Return the (x, y) coordinate for the center point of the cell that contains the specified text.  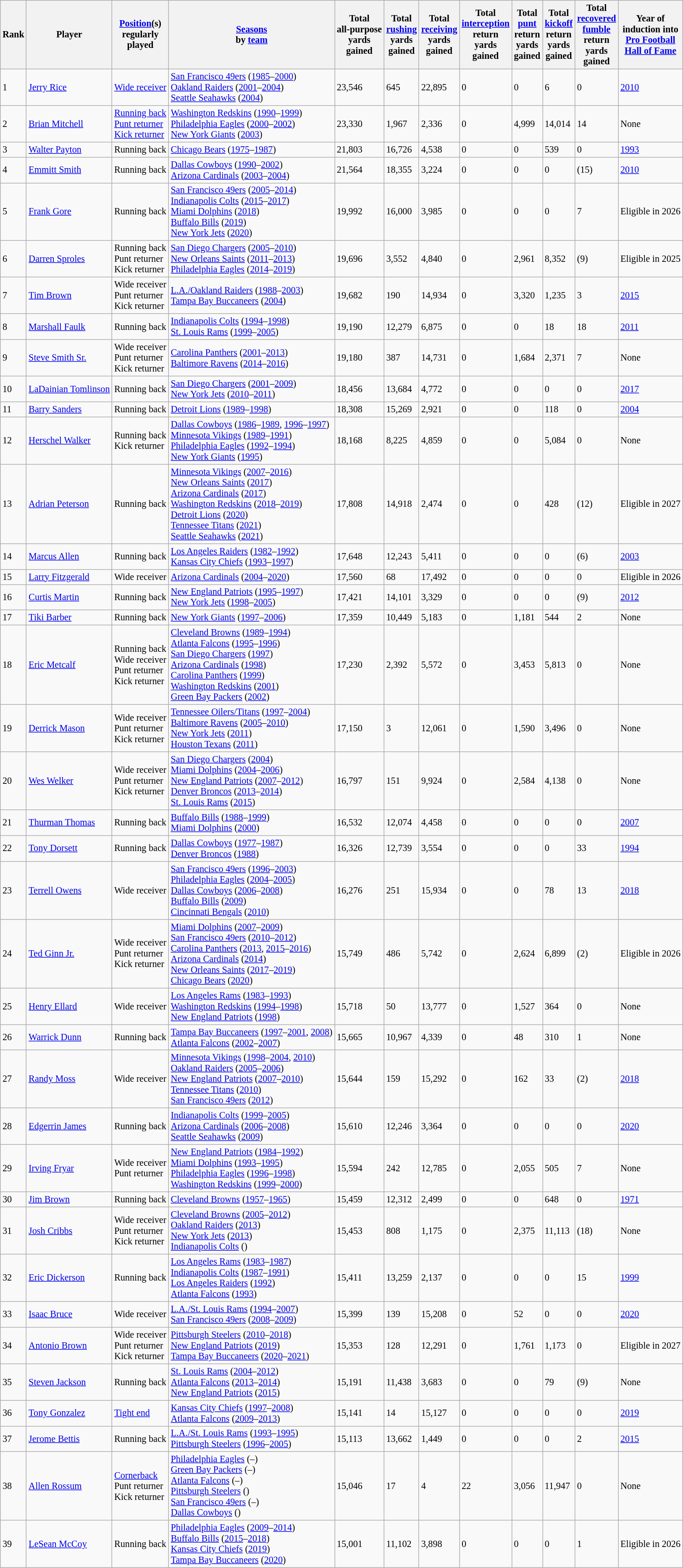
645 (402, 87)
Dallas Cowboys (1986–1989, 1996–1997)Minnesota Vikings (1989–1991)Philadelphia Eagles (1992–1994)New York Giants (1995) (251, 440)
Seasonsby team (251, 34)
1,449 (439, 1439)
17,808 (360, 503)
Year of induction intoPro Football Hall of Fame (650, 34)
Herschel Walker (69, 440)
2017 (650, 389)
4,840 (439, 259)
24 (13, 953)
6,899 (559, 953)
Edgerrin James (69, 1126)
Los Angeles Raiders (1982–1992)Kansas City Chiefs (1993–1997) (251, 556)
LeSean McCoy (69, 1544)
New York Giants (1997–2006) (251, 618)
15,113 (360, 1439)
Tight end (140, 1413)
(18) (596, 1231)
17,150 (360, 728)
Indianapolis Colts (1999–2005)Arizona Cardinals (2006–2008)Seattle Seahawks (2009) (251, 1126)
37 (13, 1439)
2,584 (527, 781)
3,496 (559, 728)
Derrick Mason (69, 728)
39 (13, 1544)
Totalrushingyards gained (402, 34)
118 (559, 409)
31 (13, 1231)
Jerry Rice (69, 87)
Totalinterceptionreturnyardsgained (486, 34)
Antonio Brown (69, 1346)
Frank Gore (69, 212)
8,225 (402, 440)
Arizona Cardinals (2004–2020) (251, 577)
2004 (650, 409)
19,682 (360, 296)
Rank (13, 34)
Tim Brown (69, 296)
Chicago Bears (1975–1987) (251, 150)
34 (13, 1346)
364 (559, 1006)
14,934 (439, 296)
11,113 (559, 1231)
4,339 (439, 1037)
St. Louis Rams (2004–2012)Atlanta Falcons (2013–2014)New England Patriots (2015) (251, 1382)
242 (402, 1168)
16,726 (402, 150)
1994 (650, 848)
12,246 (402, 1126)
15,208 (439, 1314)
2007 (650, 823)
1971 (650, 1199)
Josh Cribbs (69, 1231)
190 (402, 296)
LaDainian Tomlinson (69, 389)
5,813 (559, 665)
Darren Sproles (69, 259)
CornerbackPunt returnerKick returner (140, 1486)
Philadelphia Eagles (2009–2014)Buffalo Bills (2015–2018)Kansas City Chiefs (2019)Tampa Bay Buccaneers (2020) (251, 1544)
12 (13, 440)
Warrick Dunn (69, 1037)
Tampa Bay Buccaneers (1997–2001, 2008)Atlanta Falcons (2002–2007) (251, 1037)
16,276 (360, 890)
12,312 (402, 1199)
Barry Sanders (69, 409)
19 (13, 728)
Totalkickoffreturnyardsgained (559, 34)
2,137 (439, 1278)
2,921 (439, 409)
Steve Smith Sr. (69, 358)
1,684 (527, 358)
11,102 (402, 1544)
3,898 (439, 1544)
3,364 (439, 1126)
Tony Dorsett (69, 848)
12,243 (402, 556)
6,875 (439, 326)
Dallas Cowboys (1977–1987)Denver Broncos (1988) (251, 848)
486 (402, 953)
15,665 (360, 1037)
Curtis Martin (69, 597)
L.A./Oakland Raiders (1988–2003)Tampa Bay Buccaneers (2004) (251, 296)
13,662 (402, 1439)
Isaac Bruce (69, 1314)
Kansas City Chiefs (1997–2008)Atlanta Falcons (2009–2013) (251, 1413)
50 (402, 1006)
San Francisco 49ers (1996–2003)Philadelphia Eagles (2004–2005)Dallas Cowboys (2006–2008)Buffalo Bills (2009)Cincinnati Bengals (2010) (251, 890)
13,684 (402, 389)
12,739 (402, 848)
Player (69, 34)
16,532 (360, 823)
12,061 (439, 728)
13,259 (402, 1278)
21,564 (360, 170)
1,590 (527, 728)
(15) (596, 170)
17,648 (360, 556)
8 (13, 326)
12,291 (439, 1346)
Tennessee Oilers/Titans (1997–2004)Baltimore Ravens (2005–2010)New York Jets (2011)Houston Texans (2011) (251, 728)
3,985 (439, 212)
19,180 (360, 358)
Eric Dickerson (69, 1278)
151 (402, 781)
15,127 (439, 1413)
159 (402, 1079)
Emmitt Smith (69, 170)
19,696 (360, 259)
Jim Brown (69, 1199)
Terrell Owens (69, 890)
15,399 (360, 1314)
Los Angeles Rams (1983–1993)Washington Redskins (1994–1998)New England Patriots (1998) (251, 1006)
139 (402, 1314)
Tony Gonzalez (69, 1413)
16,326 (360, 848)
2,371 (559, 358)
5,742 (439, 953)
79 (559, 1382)
310 (559, 1037)
5,572 (439, 665)
4,772 (439, 389)
5,084 (559, 440)
(6) (596, 556)
539 (559, 150)
505 (559, 1168)
15,269 (402, 409)
17,492 (439, 577)
11,438 (402, 1382)
Irving Fryar (69, 1168)
San Francisco 49ers (1985–2000)Oakland Raiders (2001–2004)Seattle Seahawks (2004) (251, 87)
Pittsburgh Steelers (2010–2018)New England Patriots (2019)Tampa Bay Buccaneers (2020–2021) (251, 1346)
Brian Mitchell (69, 124)
5,411 (439, 556)
2,961 (527, 259)
15,610 (360, 1126)
Adrian Peterson (69, 503)
12,279 (402, 326)
3,683 (439, 1382)
3,056 (527, 1486)
Totalall-purposeyardsgained (360, 34)
15,141 (360, 1413)
15,644 (360, 1079)
68 (402, 577)
1,235 (559, 296)
Cleveland Browns (2005–2012)Oakland Raiders (2013)New York Jets (2013) Indianapolis Colts () (251, 1231)
4,999 (527, 124)
12,785 (439, 1168)
18,308 (360, 409)
10 (13, 389)
25 (13, 1006)
Allen Rossum (69, 1486)
14,101 (402, 597)
35 (13, 1382)
2012 (650, 597)
4,458 (439, 823)
10,449 (402, 618)
Running backWide receiverPunt returnerKick returner (140, 665)
5 (13, 212)
21 (13, 823)
4,859 (439, 440)
14,014 (559, 124)
15,292 (439, 1079)
Thurman Thomas (69, 823)
15,749 (360, 953)
Walter Payton (69, 150)
19,992 (360, 212)
23,546 (360, 87)
38 (13, 1486)
San Diego Chargers (2005–2010)New Orleans Saints (2011–2013)Philadelphia Eagles (2014–2019) (251, 259)
2,336 (439, 124)
3,320 (527, 296)
Eligible in 2025 (650, 259)
Totalpuntreturnyardsgained (527, 34)
17,560 (360, 577)
428 (559, 503)
2,392 (402, 665)
648 (559, 1199)
8,352 (559, 259)
16,000 (402, 212)
1993 (650, 150)
Cleveland Browns (1957–1965) (251, 1199)
4,538 (439, 150)
23 (13, 890)
Wes Welker (69, 781)
2,499 (439, 1199)
2,474 (439, 503)
San Diego Chargers (2001–2009)New York Jets (2010–2011) (251, 389)
15,718 (360, 1006)
Buffalo Bills (1988–1999)Miami Dolphins (2000) (251, 823)
Tiki Barber (69, 618)
12,074 (402, 823)
11 (13, 409)
78 (559, 890)
15,191 (360, 1382)
15,453 (360, 1231)
Marshall Faulk (69, 326)
Wide receiverPunt returner (140, 1168)
14,731 (439, 358)
9,924 (439, 781)
808 (402, 1231)
Dallas Cowboys (1990–2002)Arizona Cardinals (2003–2004) (251, 170)
2,624 (527, 953)
32 (13, 1278)
Detroit Lions (1989–1998) (251, 409)
2019 (650, 1413)
3,552 (402, 259)
Running backKick returner (140, 440)
Running back Punt returner Kick returner (140, 259)
251 (402, 890)
L.A./St. Louis Rams (1993–1995)Pittsburgh Steelers (1996–2005) (251, 1439)
29 (13, 1168)
Jerome Bettis (69, 1439)
30 (13, 1199)
Carolina Panthers (2001–2013)Baltimore Ravens (2014–2016) (251, 358)
18,355 (402, 170)
1,173 (559, 1346)
Randy Moss (69, 1079)
5,183 (439, 618)
15,934 (439, 890)
36 (13, 1413)
Los Angeles Rams (1983–1987)Indianapolis Colts (1987–1991)Los Angeles Raiders (1992)Atlanta Falcons (1993) (251, 1278)
L.A./St. Louis Rams (1994–2007)San Francisco 49ers (2008–2009) (251, 1314)
1,527 (527, 1006)
Henry Ellard (69, 1006)
48 (527, 1037)
162 (527, 1079)
1,967 (402, 124)
3,329 (439, 597)
4,138 (559, 781)
New England Patriots (1995–1997)New York Jets (1998–2005) (251, 597)
Running backPunt returnerKick returner (140, 124)
New England Patriots (1984–1992)Miami Dolphins (1993–1995)Philadelphia Eagles (1996–1998)Washington Redskins (1999–2000) (251, 1168)
Minnesota Vikings (1998–2004, 2010)Oakland Raiders (2005–2006)New England Patriots (2007–2010)Tennessee Titans (2010)San Francisco 49ers (2012) (251, 1079)
544 (559, 618)
3,224 (439, 170)
128 (402, 1346)
15,353 (360, 1346)
1,761 (527, 1346)
2,375 (527, 1231)
(12) (596, 503)
2011 (650, 326)
3,554 (439, 848)
Eric Metcalf (69, 665)
22,895 (439, 87)
17,421 (360, 597)
15,459 (360, 1199)
Position(s)regularlyplayed (140, 34)
16,797 (360, 781)
Philadelphia Eagles (–)Green Bay Packers (–)Atlanta Falcons (–)Pittsburgh Steelers ()San Francisco 49ers (–)Dallas Cowboys () (251, 1486)
San Francisco 49ers (2005–2014)Indianapolis Colts (2015–2017)Miami Dolphins (2018)Buffalo Bills (2019)New York Jets (2020) (251, 212)
Indianapolis Colts (1994–1998)St. Louis Rams (1999–2005) (251, 326)
19,190 (360, 326)
3,453 (527, 665)
2003 (650, 556)
2,055 (527, 1168)
1,181 (527, 618)
18,168 (360, 440)
1999 (650, 1278)
9 (13, 358)
Totalrecovered fumblereturn yardsgained (596, 34)
23,330 (360, 124)
17,359 (360, 618)
1,175 (439, 1231)
387 (402, 358)
27 (13, 1079)
Steven Jackson (69, 1382)
11,947 (559, 1486)
Totalreceivingyardsgained (439, 34)
28 (13, 1126)
13,777 (439, 1006)
Marcus Allen (69, 556)
14,918 (402, 503)
Ted Ginn Jr. (69, 953)
52 (527, 1314)
15,411 (360, 1278)
18,456 (360, 389)
15,001 (360, 1544)
Larry Fitzgerald (69, 577)
10,967 (402, 1037)
17,230 (360, 665)
26 (13, 1037)
15,594 (360, 1168)
15,046 (360, 1486)
21,803 (360, 150)
20 (13, 781)
San Diego Chargers (2004)Miami Dolphins (2004–2006)New England Patriots (2007–2012)Denver Broncos (2013–2014)St. Louis Rams (2015) (251, 781)
16 (13, 597)
Washington Redskins (1990–1999)Philadelphia Eagles (2000–2002)New York Giants (2003) (251, 124)
